Locate the cell with the specified text and output its (X, Y) center coordinate. 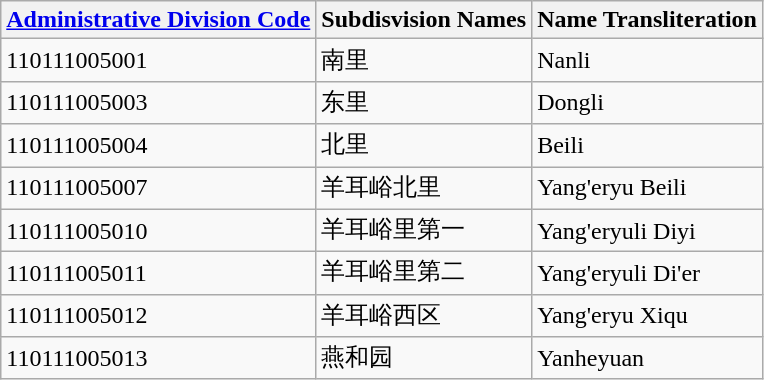
燕和园 (424, 358)
Nanli (648, 60)
Dongli (648, 102)
Yang'eryuli Diyi (648, 230)
Yang'eryu Xiqu (648, 316)
Administrative Division Code (158, 20)
羊耳峪西区 (424, 316)
Name Transliteration (648, 20)
110111005007 (158, 188)
羊耳峪北里 (424, 188)
Beili (648, 146)
110111005003 (158, 102)
110111005013 (158, 358)
Yanheyuan (648, 358)
Subdisvision Names (424, 20)
110111005010 (158, 230)
东里 (424, 102)
Yang'eryu Beili (648, 188)
羊耳峪里第二 (424, 274)
Yang'eryuli Di'er (648, 274)
110111005012 (158, 316)
北里 (424, 146)
110111005004 (158, 146)
南里 (424, 60)
110111005011 (158, 274)
羊耳峪里第一 (424, 230)
110111005001 (158, 60)
